Provide the (X, Y) coordinate of the cell's center where the given text is located.  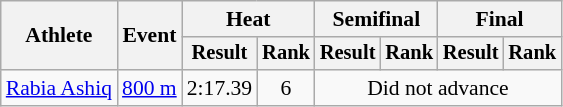
Semifinal (376, 19)
Final (500, 19)
Heat (248, 19)
800 m (150, 88)
Rabia Ashiq (59, 88)
Athlete (59, 36)
Did not advance (438, 88)
Event (150, 36)
2:17.39 (220, 88)
6 (286, 88)
